Extract the [X, Y] coordinate from the center of the cell holding the provided text.  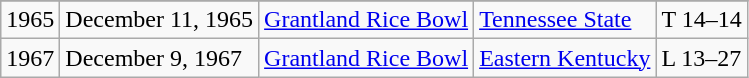
T 14–14 [702, 20]
L 13–27 [702, 58]
Tennessee State [565, 20]
December 9, 1967 [160, 58]
Eastern Kentucky [565, 58]
1967 [30, 58]
December 11, 1965 [160, 20]
1965 [30, 20]
